From the cell containing the given text, extract its center point as (x, y) coordinate. 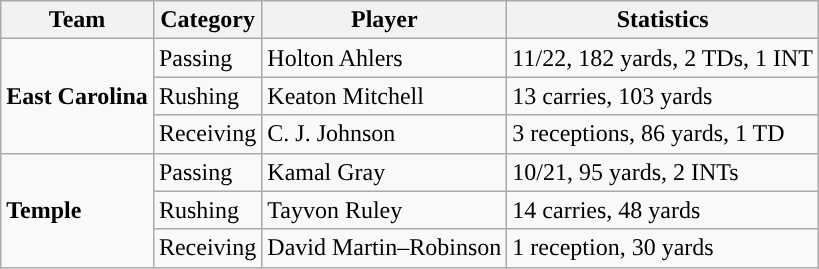
10/21, 95 yards, 2 INTs (663, 172)
David Martin–Robinson (384, 248)
Player (384, 20)
Kamal Gray (384, 172)
14 carries, 48 yards (663, 210)
Keaton Mitchell (384, 96)
1 reception, 30 yards (663, 248)
11/22, 182 yards, 2 TDs, 1 INT (663, 58)
13 carries, 103 yards (663, 96)
C. J. Johnson (384, 134)
Team (78, 20)
East Carolina (78, 96)
Statistics (663, 20)
Category (207, 20)
3 receptions, 86 yards, 1 TD (663, 134)
Tayvon Ruley (384, 210)
Temple (78, 210)
Holton Ahlers (384, 58)
